Return the (X, Y) coordinate for the center point of the cell that contains the specified text.  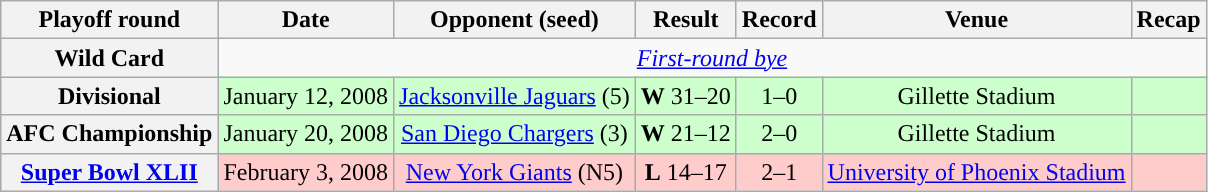
Wild Card (110, 58)
Super Bowl XLII (110, 172)
W 31–20 (686, 96)
Jacksonville Jaguars (5) (515, 96)
January 20, 2008 (306, 134)
New York Giants (N5) (515, 172)
First-round bye (712, 58)
University of Phoenix Stadium (976, 172)
Playoff round (110, 20)
2–0 (779, 134)
Result (686, 20)
San Diego Chargers (3) (515, 134)
2–1 (779, 172)
Venue (976, 20)
January 12, 2008 (306, 96)
Opponent (seed) (515, 20)
AFC Championship (110, 134)
Date (306, 20)
Divisional (110, 96)
February 3, 2008 (306, 172)
Record (779, 20)
L 14–17 (686, 172)
1–0 (779, 96)
Recap (1168, 20)
W 21–12 (686, 134)
